Capture the cell that displays the provided text and extract its [X, Y] central coordinate. 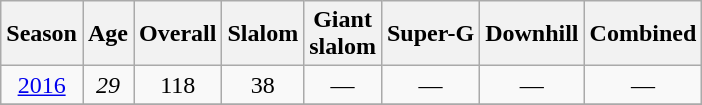
Downhill [532, 34]
118 [178, 85]
38 [263, 85]
Combined [643, 34]
29 [108, 85]
2016 [42, 85]
Super-G [430, 34]
Giantslalom [343, 34]
Overall [178, 34]
Season [42, 34]
Age [108, 34]
Slalom [263, 34]
